Return the [X, Y] coordinate for the center point of the cell that contains the specified text.  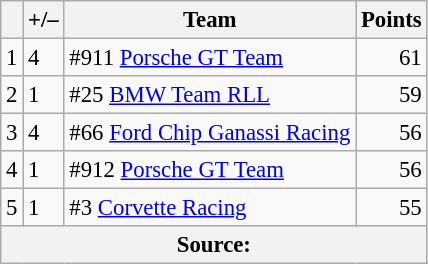
Team [210, 20]
#66 Ford Chip Ganassi Racing [210, 133]
#912 Porsche GT Team [210, 170]
#911 Porsche GT Team [210, 58]
Source: [214, 245]
#25 BMW Team RLL [210, 95]
59 [392, 95]
3 [12, 133]
+/– [44, 20]
Points [392, 20]
61 [392, 58]
5 [12, 208]
2 [12, 95]
#3 Corvette Racing [210, 208]
55 [392, 208]
